Return the [x, y] coordinate for the center point of the cell that contains the specified text.  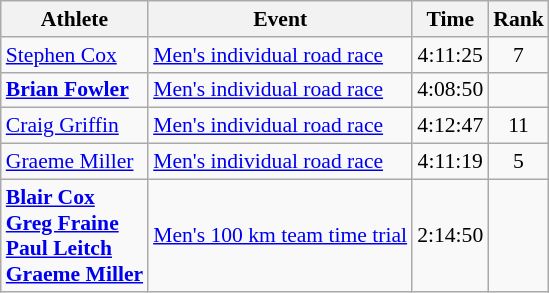
7 [518, 55]
Blair CoxGreg FrainePaul LeitchGraeme Miller [74, 235]
Time [450, 19]
Event [280, 19]
2:14:50 [450, 235]
Brian Fowler [74, 90]
4:11:19 [450, 162]
5 [518, 162]
4:11:25 [450, 55]
Stephen Cox [74, 55]
4:12:47 [450, 126]
Athlete [74, 19]
Graeme Miller [74, 162]
Rank [518, 19]
11 [518, 126]
Craig Griffin [74, 126]
Men's 100 km team time trial [280, 235]
4:08:50 [450, 90]
